Detect which cell encompasses the target text, then output its (x, y) center coordinate. 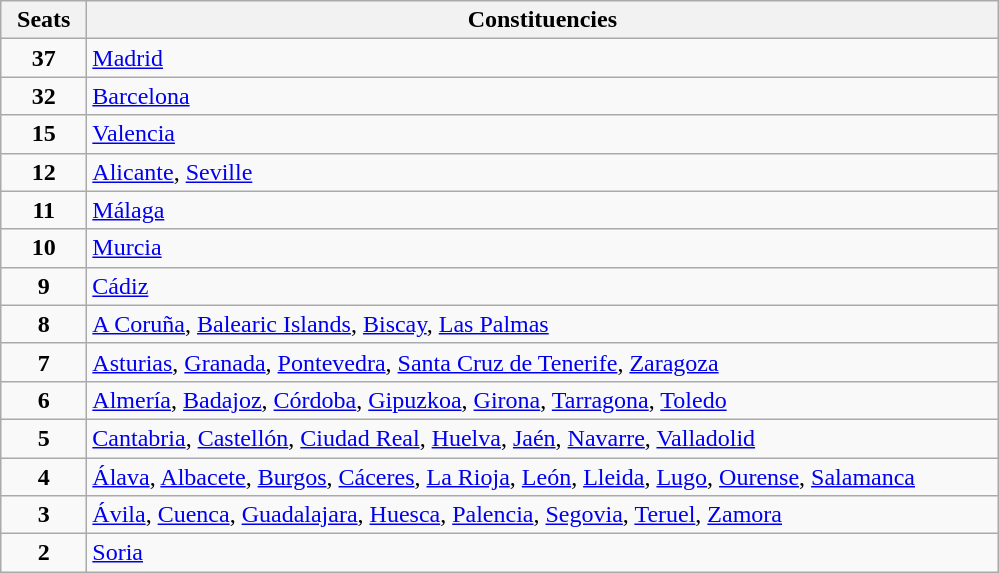
7 (44, 362)
Málaga (542, 210)
6 (44, 400)
Asturias, Granada, Pontevedra, Santa Cruz de Tenerife, Zaragoza (542, 362)
Constituencies (542, 20)
Valencia (542, 134)
11 (44, 210)
A Coruña, Balearic Islands, Biscay, Las Palmas (542, 324)
Soria (542, 553)
9 (44, 286)
10 (44, 248)
4 (44, 477)
Ávila, Cuenca, Guadalajara, Huesca, Palencia, Segovia, Teruel, Zamora (542, 515)
Cádiz (542, 286)
Almería, Badajoz, Córdoba, Gipuzkoa, Girona, Tarragona, Toledo (542, 400)
8 (44, 324)
Barcelona (542, 96)
2 (44, 553)
Madrid (542, 58)
Murcia (542, 248)
Seats (44, 20)
37 (44, 58)
Cantabria, Castellón, Ciudad Real, Huelva, Jaén, Navarre, Valladolid (542, 438)
Álava, Albacete, Burgos, Cáceres, La Rioja, León, Lleida, Lugo, Ourense, Salamanca (542, 477)
12 (44, 172)
Alicante, Seville (542, 172)
15 (44, 134)
5 (44, 438)
3 (44, 515)
32 (44, 96)
